Search for the cell housing the specified text and yield its [X, Y] center coordinate. 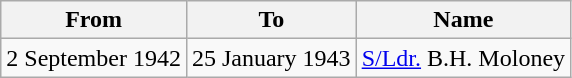
Name [463, 20]
25 January 1943 [271, 58]
S/Ldr. B.H. Moloney [463, 58]
2 September 1942 [94, 58]
To [271, 20]
From [94, 20]
